For the text-containing cell, return its midpoint in [x, y] coordinate format. 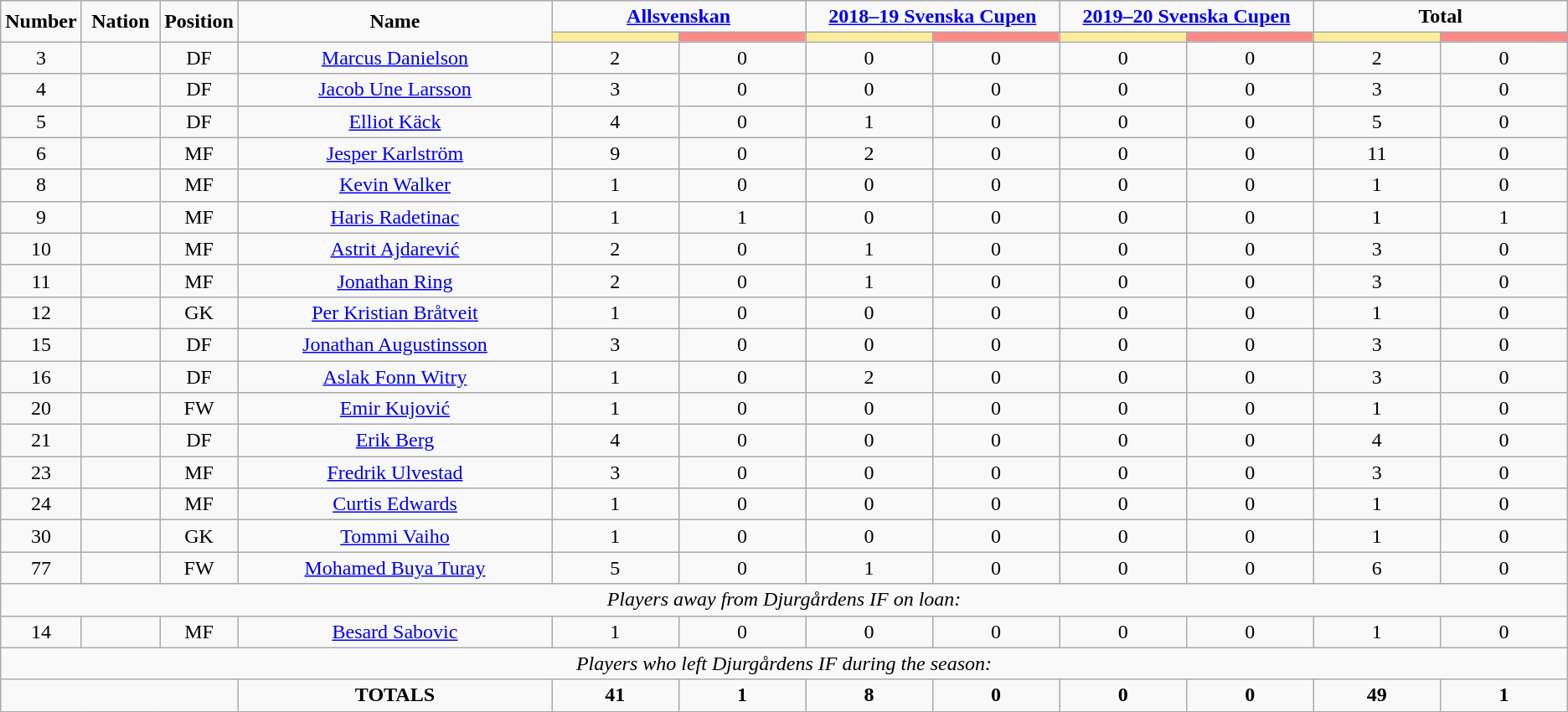
Mohamed Buya Turay [395, 568]
Besard Sabovic [395, 632]
Erik Berg [395, 441]
TOTALS [395, 695]
Total [1441, 17]
Nation [121, 22]
23 [41, 472]
Jacob Une Larsson [395, 90]
Number [41, 22]
20 [41, 409]
Aslak Fonn Witry [395, 376]
2018–19 Svenska Cupen [933, 17]
77 [41, 568]
Name [395, 22]
Emir Kujović [395, 409]
Curtis Edwards [395, 504]
Fredrik Ulvestad [395, 472]
Per Kristian Bråtveit [395, 312]
Marcus Danielson [395, 58]
41 [615, 695]
Tommi Vaiho [395, 536]
14 [41, 632]
49 [1377, 695]
24 [41, 504]
Elliot Käck [395, 121]
15 [41, 344]
Players away from Djurgårdens IF on loan: [784, 600]
Jesper Karlström [395, 153]
10 [41, 249]
16 [41, 376]
Position [199, 22]
Astrit Ajdarević [395, 249]
21 [41, 441]
Allsvenskan [678, 17]
Kevin Walker [395, 185]
2019–20 Svenska Cupen [1186, 17]
12 [41, 312]
Jonathan Augustinsson [395, 344]
Haris Radetinac [395, 217]
Jonathan Ring [395, 281]
Players who left Djurgårdens IF during the season: [784, 663]
30 [41, 536]
